For the text-containing cell, return its midpoint in (X, Y) coordinate format. 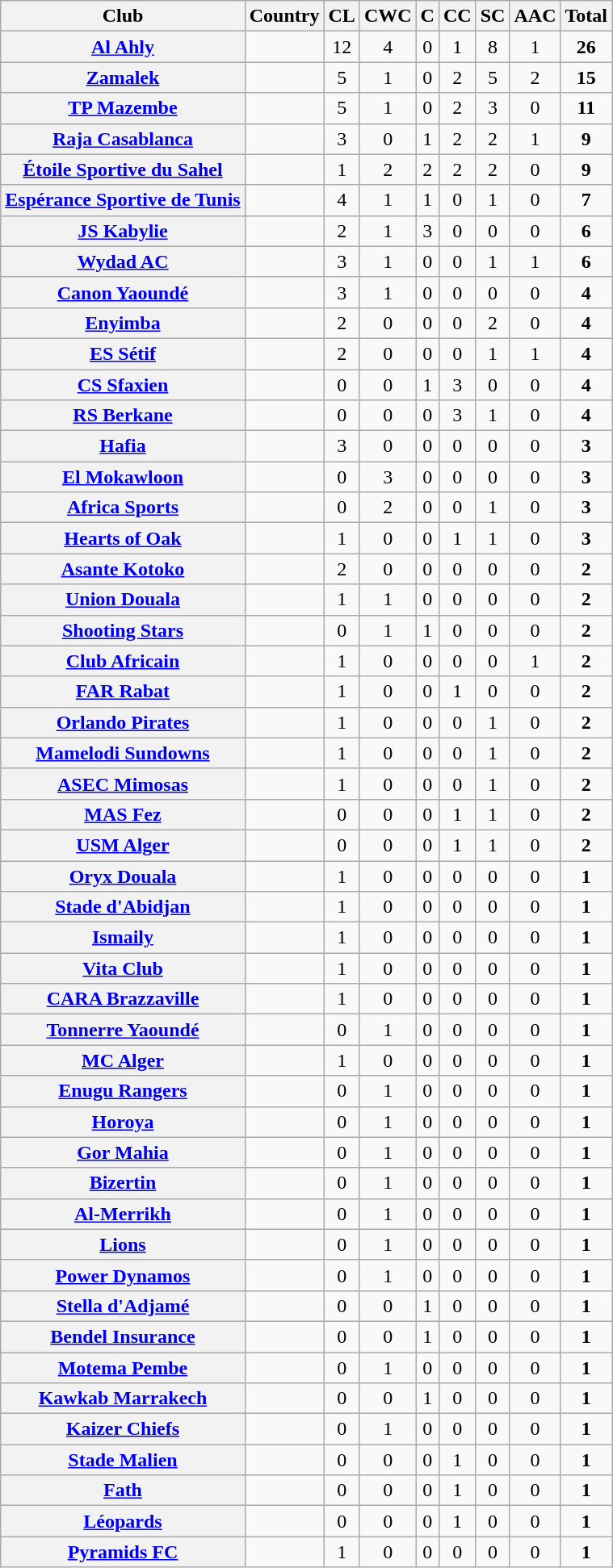
Wydad AC (123, 261)
Espérance Sportive de Tunis (123, 200)
Bendel Insurance (123, 1336)
Fath (123, 1491)
Al-Merrikh (123, 1214)
Oryx Douala (123, 876)
Enugu Rangers (123, 1091)
Léopards (123, 1521)
15 (586, 77)
Kawkab Marrakech (123, 1399)
MAS Fez (123, 814)
Motema Pembe (123, 1368)
Stade d'Abidjan (123, 907)
26 (586, 47)
Power Dynamos (123, 1275)
Zamalek (123, 77)
Country (284, 16)
11 (586, 108)
Raja Casablanca (123, 139)
CWC (388, 16)
ASEC Mimosas (123, 784)
MC Alger (123, 1060)
Shooting Stars (123, 630)
Gor Mahia (123, 1152)
Mamelodi Sundowns (123, 753)
CS Sfaxien (123, 385)
SC (493, 16)
Étoile Sportive du Sahel (123, 169)
Total (586, 16)
Stella d'Adjamé (123, 1306)
7 (586, 200)
CL (342, 16)
Ismaily (123, 938)
Tonnerre Yaoundé (123, 1030)
USM Alger (123, 845)
JS Kabylie (123, 231)
Kaizer Chiefs (123, 1429)
RS Berkane (123, 416)
Club (123, 16)
Africa Sports (123, 508)
C (427, 16)
8 (493, 47)
Orlando Pirates (123, 722)
Horoya (123, 1122)
TP Mazembe (123, 108)
CARA Brazzaville (123, 999)
Club Africain (123, 661)
Stade Malien (123, 1460)
Asante Kotoko (123, 569)
Hafia (123, 446)
Canon Yaoundé (123, 292)
Enyimba (123, 323)
Union Douala (123, 600)
El Mokawloon (123, 477)
CC (457, 16)
12 (342, 47)
Pyramids FC (123, 1552)
AAC (535, 16)
Lions (123, 1244)
ES Sétif (123, 353)
Hearts of Oak (123, 538)
Vita Club (123, 968)
Al Ahly (123, 47)
Bizertin (123, 1183)
FAR Rabat (123, 692)
